Pinpoint the cell where the given text exists, returning its [X, Y] midpoint coordinate. 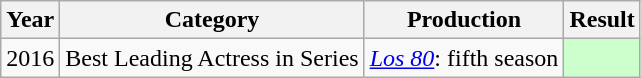
2016 [30, 58]
Year [30, 20]
Production [464, 20]
Best Leading Actress in Series [212, 58]
Result [602, 20]
Los 80: fifth season [464, 58]
Category [212, 20]
